Locate the cell with the specified text and output its (X, Y) center coordinate. 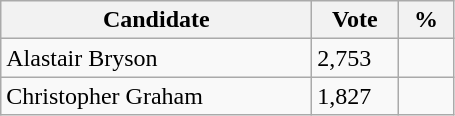
% (426, 20)
Alastair Bryson (156, 58)
2,753 (355, 58)
Candidate (156, 20)
1,827 (355, 96)
Vote (355, 20)
Christopher Graham (156, 96)
